Detect which cell encompasses the target text, then output its (x, y) center coordinate. 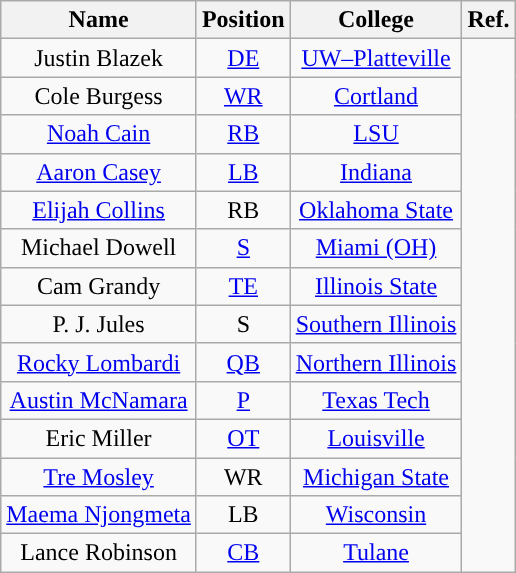
DE (243, 58)
Aaron Casey (99, 172)
Rocky Lombardi (99, 362)
P (243, 400)
Michael Dowell (99, 248)
Position (243, 20)
Indiana (376, 172)
Eric Miller (99, 438)
Oklahoma State (376, 210)
Michigan State (376, 477)
Texas Tech (376, 400)
Austin McNamara (99, 400)
Cortland (376, 96)
Wisconsin (376, 515)
Justin Blazek (99, 58)
P. J. Jules (99, 324)
Noah Cain (99, 134)
OT (243, 438)
Tre Mosley (99, 477)
Southern Illinois (376, 324)
QB (243, 362)
LSU (376, 134)
Maema Njongmeta (99, 515)
Elijah Collins (99, 210)
CB (243, 553)
Cole Burgess (99, 96)
Cam Grandy (99, 286)
Tulane (376, 553)
Ref. (488, 20)
TE (243, 286)
Northern Illinois (376, 362)
Louisville (376, 438)
Illinois State (376, 286)
Name (99, 20)
Lance Robinson (99, 553)
Miami (OH) (376, 248)
UW–Platteville (376, 58)
College (376, 20)
